From the cell containing the given text, extract its center point as (X, Y) coordinate. 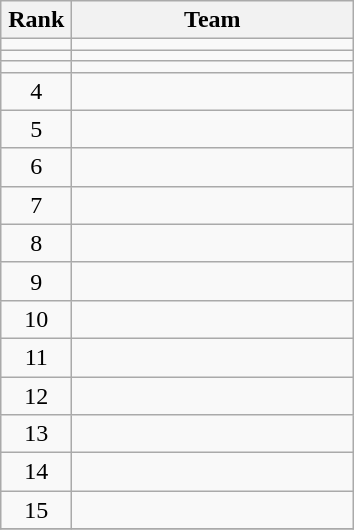
4 (36, 91)
9 (36, 281)
5 (36, 129)
10 (36, 319)
7 (36, 205)
14 (36, 472)
8 (36, 243)
12 (36, 395)
15 (36, 510)
13 (36, 434)
Rank (36, 20)
Team (212, 20)
11 (36, 357)
6 (36, 167)
